Pinpoint the cell where the given text exists, returning its [X, Y] midpoint coordinate. 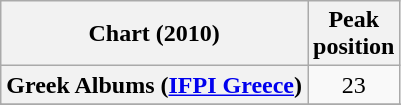
Greek Albums (IFPI Greece) [154, 85]
Peakposition [354, 34]
23 [354, 85]
Chart (2010) [154, 34]
